Extract the (x, y) coordinate from the center of the cell holding the provided text.  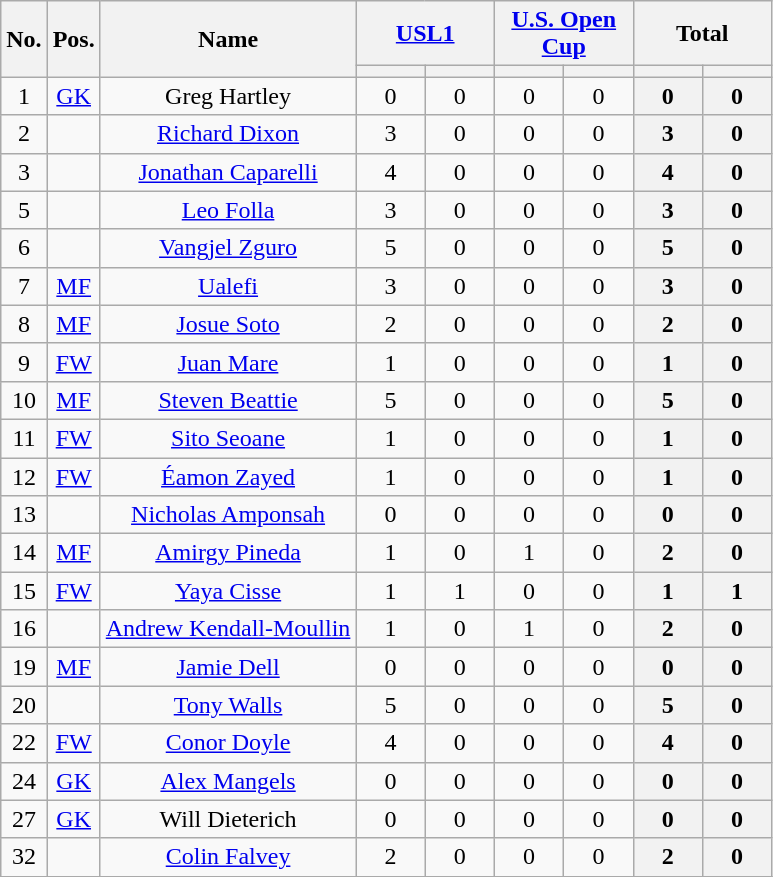
11 (24, 438)
Conor Doyle (228, 743)
Pos. (74, 39)
Éamon Zayed (228, 477)
Leo Folla (228, 210)
Steven Beattie (228, 400)
27 (24, 819)
20 (24, 705)
Nicholas Amponsah (228, 515)
Ualefi (228, 286)
Amirgy Pineda (228, 553)
Richard Dixon (228, 134)
Will Dieterich (228, 819)
Vangjel Zguro (228, 248)
Juan Mare (228, 362)
Sito Seoane (228, 438)
U.S. Open Cup (564, 34)
Yaya Cisse (228, 591)
Josue Soto (228, 324)
22 (24, 743)
Andrew Kendall-Moullin (228, 629)
12 (24, 477)
24 (24, 781)
9 (24, 362)
6 (24, 248)
Jamie Dell (228, 667)
16 (24, 629)
14 (24, 553)
7 (24, 286)
Greg Hartley (228, 96)
13 (24, 515)
10 (24, 400)
15 (24, 591)
Jonathan Caparelli (228, 172)
19 (24, 667)
Tony Walls (228, 705)
Total (702, 34)
Alex Mangels (228, 781)
Name (228, 39)
8 (24, 324)
Colin Falvey (228, 857)
32 (24, 857)
USL1 (426, 34)
No. (24, 39)
